Find where the given text appears and provide that cell's center as (x, y) coordinate. 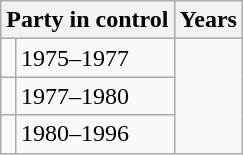
1977–1980 (94, 96)
Years (208, 20)
1980–1996 (94, 134)
Party in control (88, 20)
1975–1977 (94, 58)
